For the text-containing cell, return its midpoint in [x, y] coordinate format. 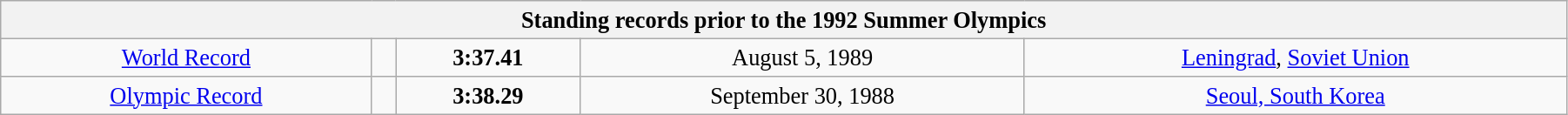
August 5, 1989 [802, 57]
Standing records prior to the 1992 Summer Olympics [784, 19]
Seoul, South Korea [1295, 95]
Leningrad, Soviet Union [1295, 57]
World Record [186, 57]
3:38.29 [487, 95]
3:37.41 [487, 57]
Olympic Record [186, 95]
September 30, 1988 [802, 95]
